Scan for the cell matching the given text and deliver its (X, Y) coordinate at center. 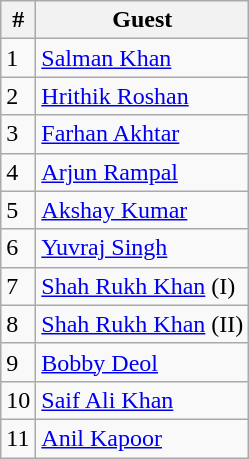
11 (18, 438)
9 (18, 362)
Saif Ali Khan (142, 400)
# (18, 20)
5 (18, 210)
Akshay Kumar (142, 210)
3 (18, 134)
7 (18, 286)
Salman Khan (142, 58)
2 (18, 96)
Yuvraj Singh (142, 248)
Bobby Deol (142, 362)
Shah Rukh Khan (II) (142, 324)
8 (18, 324)
Anil Kapoor (142, 438)
Farhan Akhtar (142, 134)
Guest (142, 20)
Shah Rukh Khan (I) (142, 286)
Arjun Rampal (142, 172)
Hrithik Roshan (142, 96)
4 (18, 172)
6 (18, 248)
10 (18, 400)
1 (18, 58)
